From the cell containing the given text, extract its center point as (X, Y) coordinate. 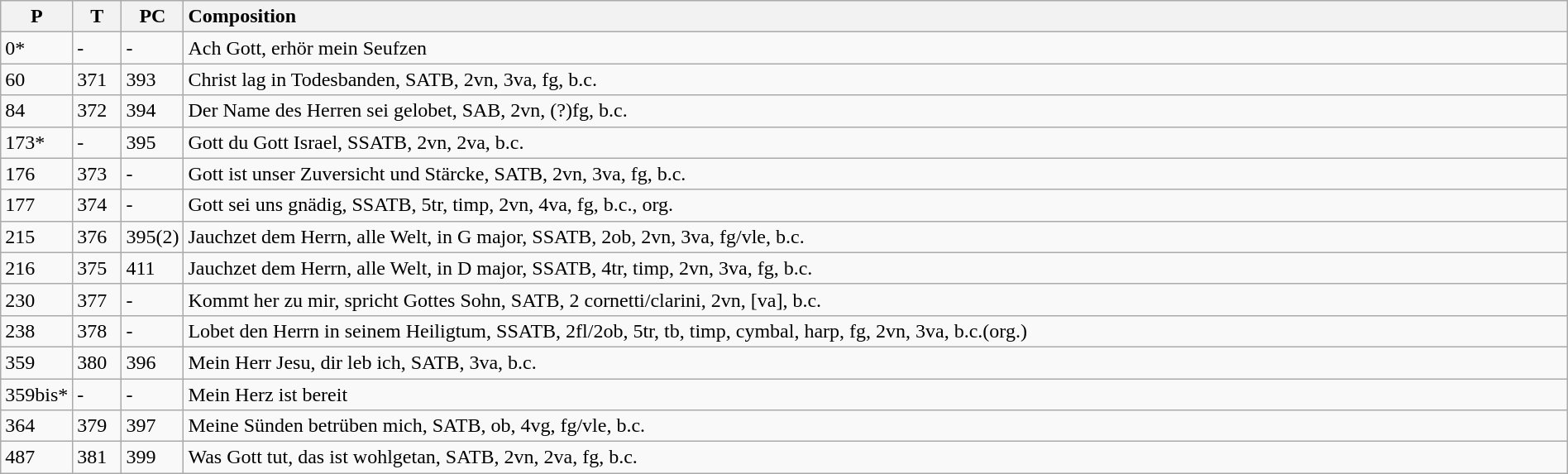
373 (98, 174)
Gott du Gott Israel, SSATB, 2vn, 2va, b.c. (875, 142)
Gott sei uns gnädig, SSATB, 5tr, timp, 2vn, 4va, fg, b.c., org. (875, 205)
364 (36, 426)
395 (152, 142)
176 (36, 174)
Kommt her zu mir, spricht Gottes Sohn, SATB, 2 cornetti/clarini, 2vn, [va], b.c. (875, 299)
381 (98, 457)
177 (36, 205)
Jauchzet dem Herrn, alle Welt, in G major, SSATB, 2ob, 2vn, 3va, fg/vle, b.c. (875, 237)
Was Gott tut, das ist wohlgetan, SATB, 2vn, 2va, fg, b.c. (875, 457)
359bis* (36, 395)
399 (152, 457)
372 (98, 111)
Gott ist unser Zuversicht und Stärcke, SATB, 2vn, 3va, fg, b.c. (875, 174)
359 (36, 362)
371 (98, 79)
374 (98, 205)
377 (98, 299)
397 (152, 426)
Lobet den Herrn in seinem Heiligtum, SSATB, 2fl/2ob, 5tr, tb, timp, cymbal, harp, fg, 2vn, 3va, b.c.(org.) (875, 331)
T (98, 17)
Jauchzet dem Herrn, alle Welt, in D major, SSATB, 4tr, timp, 2vn, 3va, fg, b.c. (875, 268)
60 (36, 79)
375 (98, 268)
216 (36, 268)
376 (98, 237)
Mein Herr Jesu, dir leb ich, SATB, 3va, b.c. (875, 362)
215 (36, 237)
395(2) (152, 237)
230 (36, 299)
84 (36, 111)
Ach Gott, erhör mein Seufzen (875, 48)
P (36, 17)
411 (152, 268)
Der Name des Herren sei gelobet, SAB, 2vn, (?)fg, b.c. (875, 111)
393 (152, 79)
Meine Sünden betrüben mich, SATB, ob, 4vg, fg/vle, b.c. (875, 426)
396 (152, 362)
Mein Herz ist bereit (875, 395)
487 (36, 457)
0* (36, 48)
238 (36, 331)
378 (98, 331)
Christ lag in Todesbanden, SATB, 2vn, 3va, fg, b.c. (875, 79)
Composition (875, 17)
PC (152, 17)
173* (36, 142)
394 (152, 111)
379 (98, 426)
380 (98, 362)
